Capture the cell that displays the provided text and extract its (x, y) central coordinate. 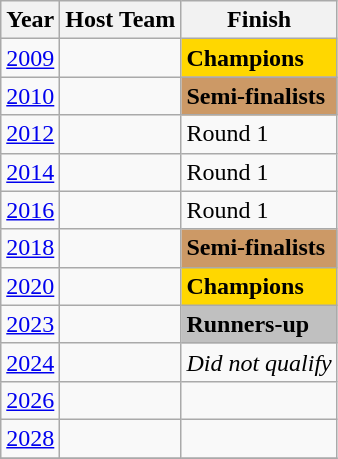
2020 (30, 286)
Finish (259, 20)
2012 (30, 134)
2026 (30, 400)
2028 (30, 438)
2023 (30, 324)
2014 (30, 172)
2024 (30, 362)
Year (30, 20)
2009 (30, 58)
2018 (30, 248)
Runners-up (259, 324)
Did not qualify (259, 362)
Host Team (120, 20)
2010 (30, 96)
2016 (30, 210)
